Search for the cell housing the specified text and yield its [x, y] center coordinate. 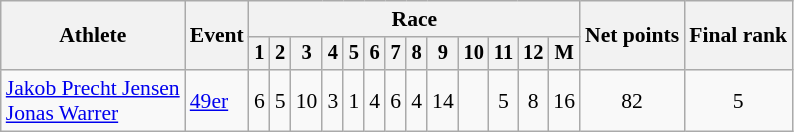
2 [280, 54]
Final rank [738, 36]
Race [414, 19]
11 [504, 54]
49er [217, 100]
9 [443, 54]
Jakob Precht JensenJonas Warrer [93, 100]
12 [533, 54]
14 [443, 100]
7 [396, 54]
Net points [632, 36]
Athlete [93, 36]
Event [217, 36]
M [564, 54]
16 [564, 100]
82 [632, 100]
